Pinpoint the cell where the given text exists, returning its [X, Y] midpoint coordinate. 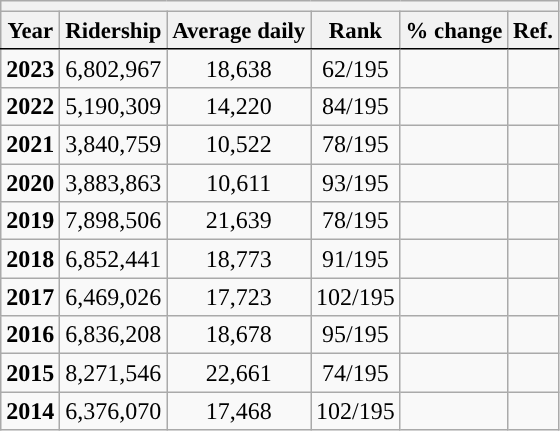
84/195 [356, 106]
2022 [30, 106]
10,522 [239, 145]
18,638 [239, 68]
3,840,759 [114, 145]
18,678 [239, 335]
2018 [30, 259]
6,836,208 [114, 335]
62/195 [356, 68]
Ridership [114, 31]
2019 [30, 221]
95/195 [356, 335]
2020 [30, 183]
6,802,967 [114, 68]
18,773 [239, 259]
6,852,441 [114, 259]
Rank [356, 31]
6,376,070 [114, 411]
93/195 [356, 183]
Year [30, 31]
% change [454, 31]
2015 [30, 373]
8,271,546 [114, 373]
22,661 [239, 373]
17,723 [239, 297]
Ref. [533, 31]
21,639 [239, 221]
3,883,863 [114, 183]
74/195 [356, 373]
2023 [30, 68]
14,220 [239, 106]
91/195 [356, 259]
Average daily [239, 31]
2017 [30, 297]
6,469,026 [114, 297]
2014 [30, 411]
7,898,506 [114, 221]
2016 [30, 335]
2021 [30, 145]
17,468 [239, 411]
5,190,309 [114, 106]
10,611 [239, 183]
